Detect which cell encompasses the target text, then output its (X, Y) center coordinate. 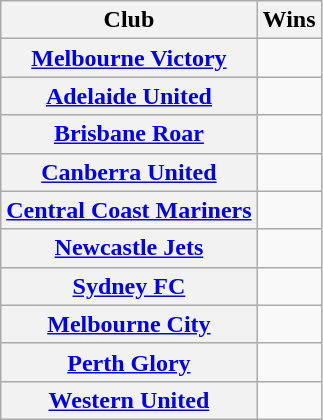
Adelaide United (129, 96)
Central Coast Mariners (129, 210)
Wins (289, 20)
Brisbane Roar (129, 134)
Perth Glory (129, 362)
Club (129, 20)
Sydney FC (129, 286)
Western United (129, 400)
Newcastle Jets (129, 248)
Melbourne Victory (129, 58)
Canberra United (129, 172)
Melbourne City (129, 324)
